Return the (x, y) coordinate for the center point of the cell that contains the specified text.  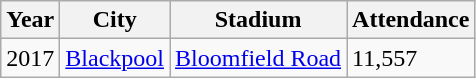
Year (30, 20)
11,557 (411, 58)
City (115, 20)
Stadium (258, 20)
Blackpool (115, 58)
2017 (30, 58)
Bloomfield Road (258, 58)
Attendance (411, 20)
